Locate the cell with the specified text and output its [X, Y] center coordinate. 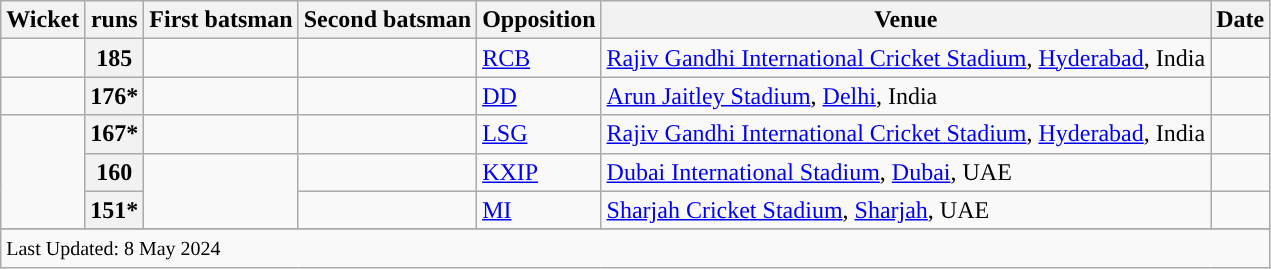
First batsman [221, 20]
185 [114, 58]
Dubai International Stadium, Dubai, UAE [906, 172]
Second batsman [387, 20]
MI [539, 210]
Venue [906, 20]
167* [114, 134]
DD [539, 96]
Arun Jaitley Stadium, Delhi, India [906, 96]
176* [114, 96]
KXIP [539, 172]
151* [114, 210]
Last Updated: 8 May 2024 [636, 248]
Opposition [539, 20]
Sharjah Cricket Stadium, Sharjah, UAE [906, 210]
Date [1240, 20]
LSG [539, 134]
runs [114, 20]
160 [114, 172]
Wicket [43, 20]
RCB [539, 58]
